Determine the [x, y] coordinate at the center of the cell enclosing the given text.  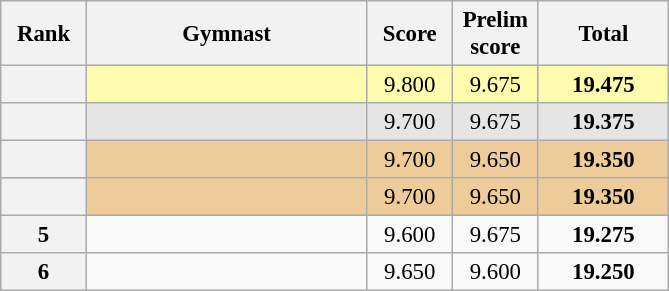
5 [44, 235]
19.375 [604, 122]
Gymnast [226, 34]
9.800 [410, 85]
Prelim score [496, 34]
19.475 [604, 85]
19.275 [604, 235]
Total [604, 34]
Score [410, 34]
Rank [44, 34]
9.600 [410, 235]
